Scan for the cell matching the given text and deliver its (x, y) coordinate at center. 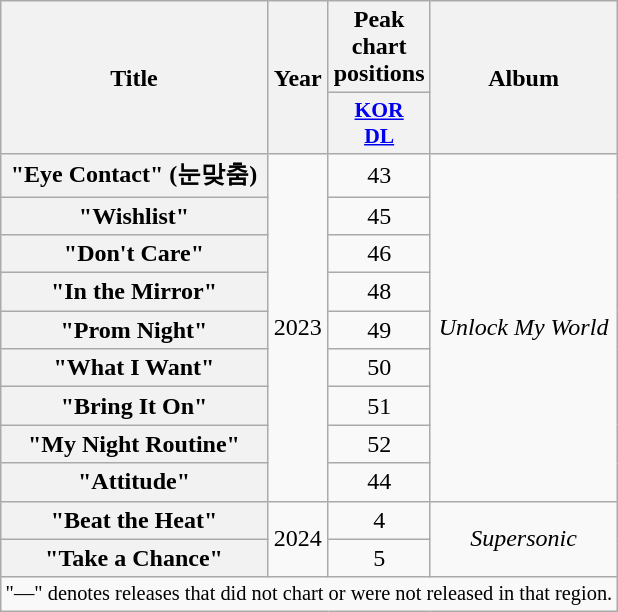
45 (379, 215)
"In the Mirror" (134, 292)
"Take a Chance" (134, 558)
46 (379, 254)
Title (134, 78)
"Wishlist" (134, 215)
51 (379, 406)
Peak chart positions (379, 47)
"—" denotes releases that did not chart or were not released in that region. (309, 594)
KORDL (379, 124)
48 (379, 292)
52 (379, 444)
"Attitude" (134, 482)
"Prom Night" (134, 330)
49 (379, 330)
Year (298, 78)
"Eye Contact" (눈맞춤) (134, 176)
Supersonic (524, 539)
5 (379, 558)
"Don't Care" (134, 254)
"Beat the Heat" (134, 520)
Unlock My World (524, 328)
"What I Want" (134, 368)
"Bring It On" (134, 406)
43 (379, 176)
4 (379, 520)
44 (379, 482)
2024 (298, 539)
2023 (298, 328)
50 (379, 368)
"My Night Routine" (134, 444)
Album (524, 78)
